Capture the cell that displays the provided text and extract its (x, y) central coordinate. 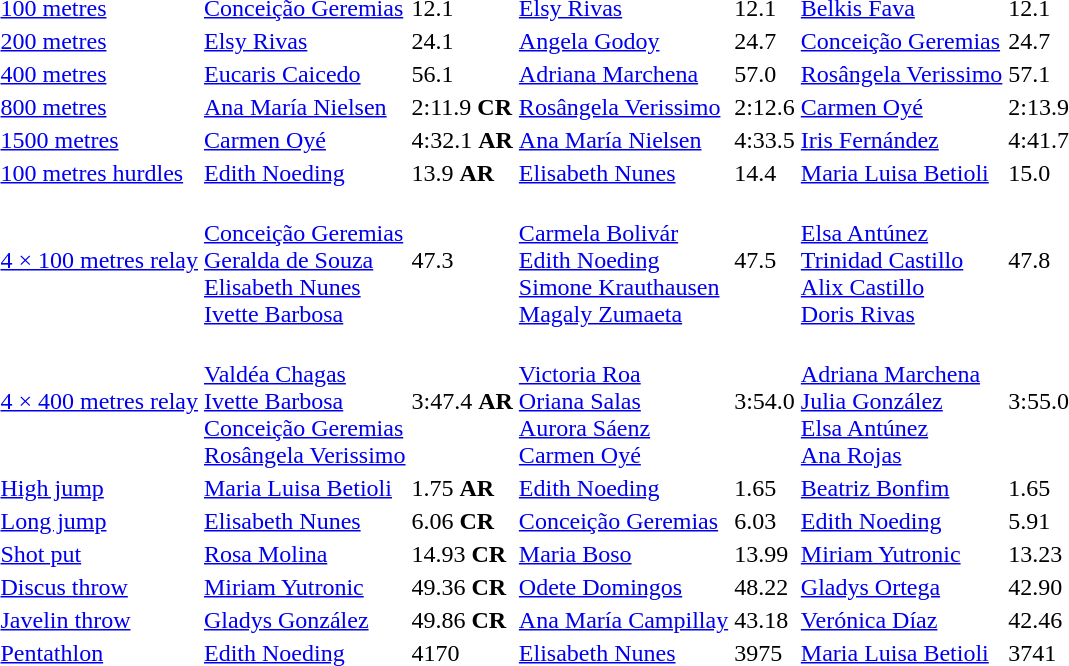
Conceição GeremiasGeralda de SouzaElisabeth NunesIvette Barbosa (304, 260)
Adriana MarchenaJulia GonzálezElsa AntúnezAna Rojas (902, 401)
47.3 (462, 260)
2:11.9 CR (462, 107)
13.9 AR (462, 173)
49.36 CR (462, 587)
49.86 CR (462, 620)
6.03 (765, 521)
14.93 CR (462, 554)
Ana María Campillay (623, 620)
Elsy Rivas (304, 41)
4:33.5 (765, 140)
4:32.1 AR (462, 140)
6.06 CR (462, 521)
3:54.0 (765, 401)
Adriana Marchena (623, 74)
Gladys Ortega (902, 587)
57.0 (765, 74)
Odete Domingos (623, 587)
14.4 (765, 173)
47.5 (765, 260)
Carmela BolivárEdith NoedingSimone KrauthausenMagaly Zumaeta (623, 260)
Elsa AntúnezTrinidad CastilloAlix CastilloDoris Rivas (902, 260)
2:12.6 (765, 107)
1.65 (765, 488)
Victoria RoaOriana SalasAurora SáenzCarmen Oyé (623, 401)
43.18 (765, 620)
Maria Boso (623, 554)
48.22 (765, 587)
24.1 (462, 41)
13.99 (765, 554)
3:47.4 AR (462, 401)
1.75 AR (462, 488)
24.7 (765, 41)
56.1 (462, 74)
Valdéa ChagasIvette BarbosaConceição GeremiasRosângela Verissimo (304, 401)
Rosa Molina (304, 554)
Gladys González (304, 620)
Iris Fernández (902, 140)
Eucaris Caicedo (304, 74)
Beatriz Bonfim (902, 488)
Verónica Díaz (902, 620)
Angela Godoy (623, 41)
